Scan for the cell matching the given text and deliver its (X, Y) coordinate at center. 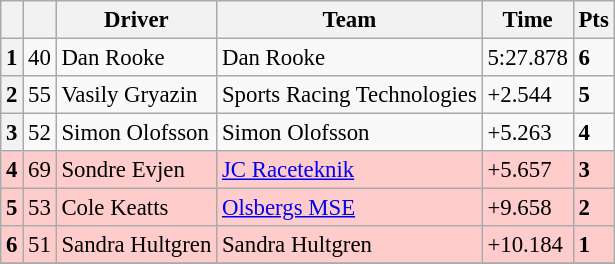
Sports Racing Technologies (350, 95)
Driver (136, 20)
40 (40, 58)
+2.544 (528, 95)
+10.184 (528, 245)
55 (40, 95)
Cole Keatts (136, 208)
51 (40, 245)
+5.657 (528, 170)
Team (350, 20)
+5.263 (528, 133)
Vasily Gryazin (136, 95)
Pts (594, 20)
52 (40, 133)
Sondre Evjen (136, 170)
JC Raceteknik (350, 170)
Time (528, 20)
69 (40, 170)
5:27.878 (528, 58)
Olsbergs MSE (350, 208)
53 (40, 208)
+9.658 (528, 208)
